From the cell containing the given text, extract its center point as [X, Y] coordinate. 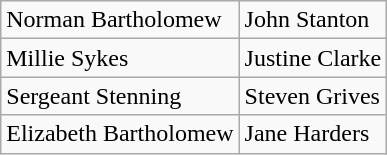
Sergeant Stenning [120, 96]
Norman Bartholomew [120, 20]
Jane Harders [313, 134]
John Stanton [313, 20]
Elizabeth Bartholomew [120, 134]
Steven Grives [313, 96]
Millie Sykes [120, 58]
Justine Clarke [313, 58]
